From the cell containing the given text, extract its center point as (X, Y) coordinate. 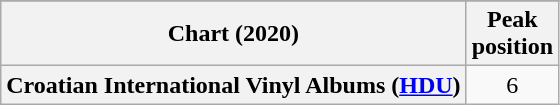
Chart (2020) (234, 34)
Peakposition (512, 34)
6 (512, 85)
Croatian International Vinyl Albums (HDU) (234, 85)
